From the cell containing the given text, extract its center point as [X, Y] coordinate. 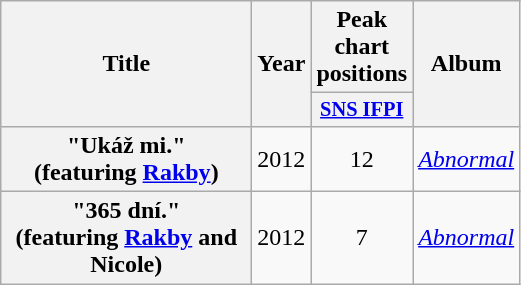
SNS IFPI [362, 110]
7 [362, 238]
Album [466, 64]
Title [126, 64]
Peak chart positions [362, 47]
"365 dní."(featuring Rakby and Nicole) [126, 238]
12 [362, 158]
"Ukáž mi."(featuring Rakby) [126, 158]
Year [282, 64]
